Detect which cell encompasses the target text, then output its (X, Y) center coordinate. 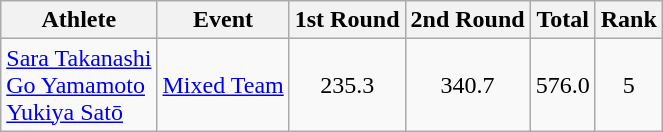
Event (223, 20)
Athlete (79, 20)
2nd Round (468, 20)
Total (562, 20)
Mixed Team (223, 85)
340.7 (468, 85)
5 (628, 85)
Sara TakanashiGo YamamotoYukiya Satō (79, 85)
235.3 (347, 85)
Rank (628, 20)
1st Round (347, 20)
576.0 (562, 85)
